Find where the given text appears and provide that cell's center as (x, y) coordinate. 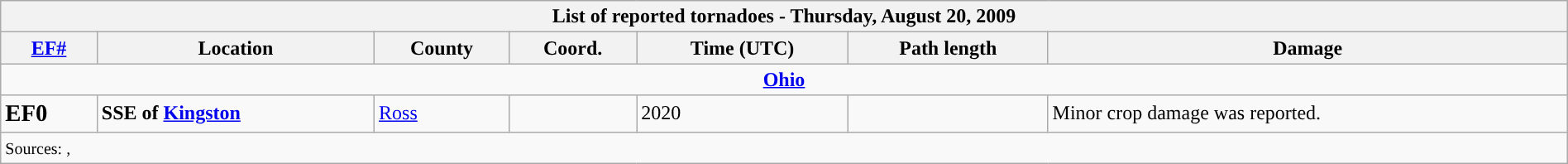
Ohio (784, 80)
SSE of Kingston (235, 113)
EF0 (50, 113)
EF# (50, 48)
Damage (1307, 48)
Minor crop damage was reported. (1307, 113)
Path length (948, 48)
Sources: , (784, 147)
Coord. (573, 48)
List of reported tornadoes - Thursday, August 20, 2009 (784, 17)
2020 (743, 113)
Location (235, 48)
Time (UTC) (743, 48)
County (442, 48)
Ross (442, 113)
